From the cell containing the given text, extract its center point as [x, y] coordinate. 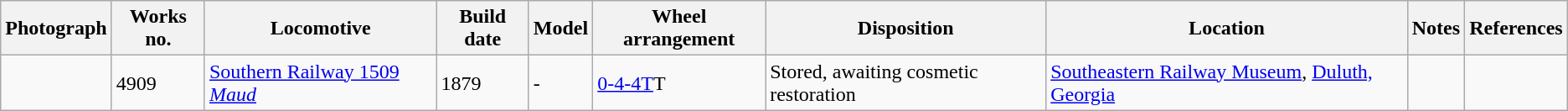
Model [560, 29]
Build date [482, 29]
- [560, 82]
Photograph [56, 29]
Locomotive [320, 29]
Southeastern Railway Museum, Duluth, Georgia [1227, 82]
Notes [1436, 29]
4909 [157, 82]
Location [1227, 29]
0-4-4TT [679, 82]
1879 [482, 82]
Wheel arrangement [679, 29]
References [1516, 29]
Works no. [157, 29]
Stored, awaiting cosmetic restoration [906, 82]
Disposition [906, 29]
Southern Railway 1509 Maud [320, 82]
